Detect which cell encompasses the target text, then output its [X, Y] center coordinate. 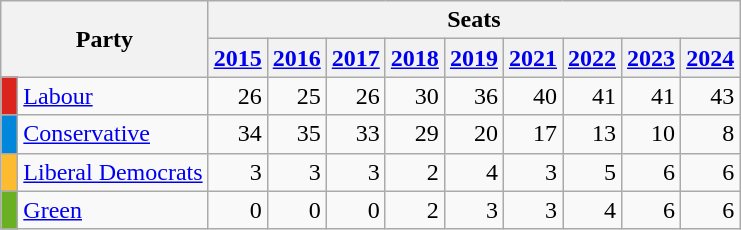
2019 [474, 58]
2017 [356, 58]
2024 [710, 58]
Conservative [113, 134]
35 [296, 134]
25 [296, 96]
29 [414, 134]
Seats [474, 20]
40 [532, 96]
2021 [532, 58]
Liberal Democrats [113, 172]
5 [592, 172]
2015 [238, 58]
34 [238, 134]
2022 [592, 58]
2023 [652, 58]
10 [652, 134]
Labour [113, 96]
2018 [414, 58]
33 [356, 134]
36 [474, 96]
43 [710, 96]
2016 [296, 58]
8 [710, 134]
17 [532, 134]
13 [592, 134]
Party [104, 39]
30 [414, 96]
20 [474, 134]
Green [113, 210]
